Return [x, y] of the center of cell containing provided text 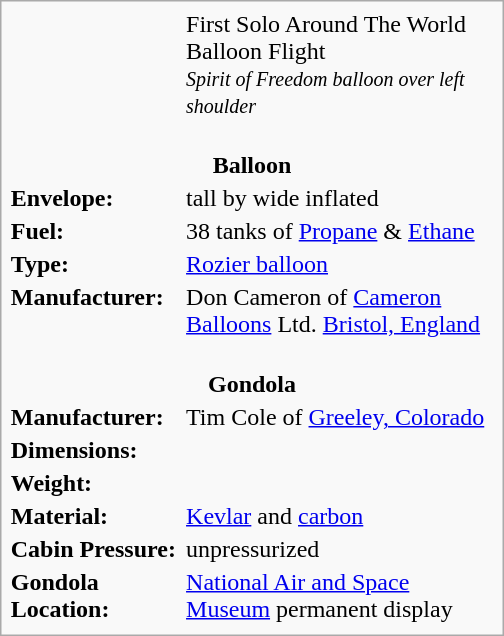
First Solo Around The World Balloon FlightSpirit of Freedom balloon over left shoulder [340, 64]
Type: [95, 264]
Gondola [252, 370]
Envelope: [95, 198]
Tim Cole of Greeley, Colorado [340, 417]
tall by wide inflated [340, 198]
unpressurized [340, 549]
National Air and Space Museum permanent display [340, 596]
Cabin Pressure: [95, 549]
Rozier balloon [340, 264]
Gondola Location: [95, 596]
38 tanks of Propane & Ethane [340, 231]
Fuel: [95, 231]
Don Cameron of Cameron Balloons Ltd. Bristol, England [340, 310]
Balloon [252, 152]
Dimensions: [95, 450]
Kevlar and carbon [340, 516]
Material: [95, 516]
Weight: [95, 483]
